Extract the (x, y) coordinate from the center of the cell holding the provided text.  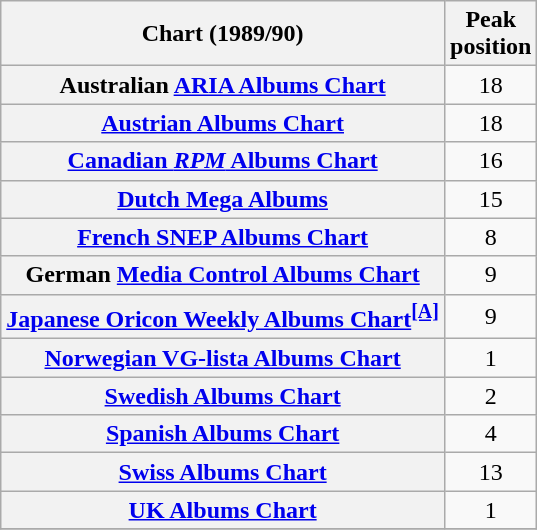
Dutch Mega Albums (223, 199)
Swiss Albums Chart (223, 472)
Japanese Oricon Weekly Albums Chart[A] (223, 316)
Norwegian VG-lista Albums Chart (223, 358)
French SNEP Albums Chart (223, 237)
Canadian RPM Albums Chart (223, 161)
Australian ARIA Albums Chart (223, 85)
16 (491, 161)
Swedish Albums Chart (223, 396)
Chart (1989/90) (223, 34)
Spanish Albums Chart (223, 434)
German Media Control Albums Chart (223, 275)
4 (491, 434)
Austrian Albums Chart (223, 123)
15 (491, 199)
UK Albums Chart (223, 510)
2 (491, 396)
13 (491, 472)
Peakposition (491, 34)
8 (491, 237)
